Determine the (x, y) coordinate at the center of the cell enclosing the given text.  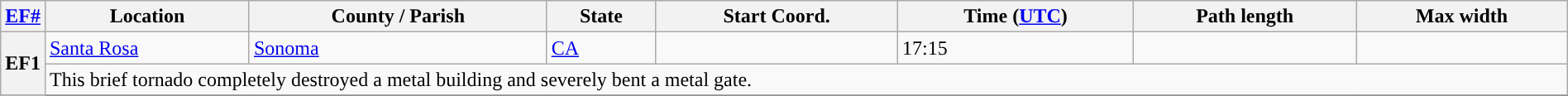
This brief tornado completely destroyed a metal building and severely bent a metal gate. (806, 79)
CA (601, 48)
Time (UTC) (1016, 17)
Location (147, 17)
Santa Rosa (147, 48)
EF# (23, 17)
Start Coord. (777, 17)
Path length (1245, 17)
Sonoma (398, 48)
EF1 (23, 64)
Max width (1462, 17)
State (601, 17)
17:15 (1016, 48)
County / Parish (398, 17)
